Search for the cell housing the specified text and yield its [x, y] center coordinate. 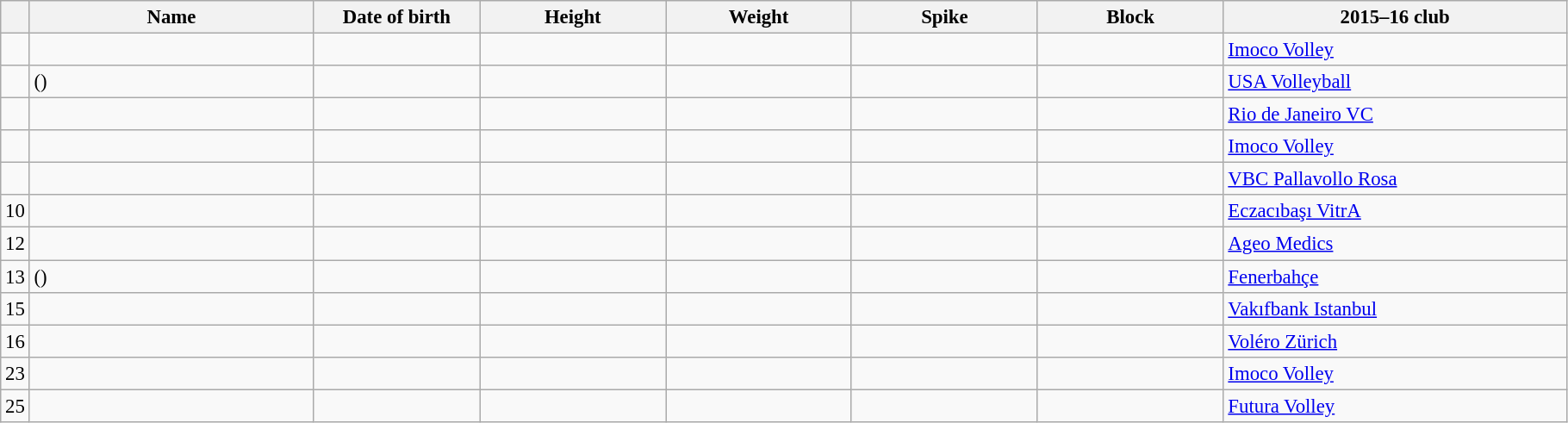
23 [16, 373]
Date of birth [396, 17]
25 [16, 406]
Vakıfbank Istanbul [1395, 308]
Voléro Zürich [1395, 341]
15 [16, 308]
Block [1130, 17]
Name [171, 17]
Spike [944, 17]
Fenerbahçe [1395, 277]
USA Volleyball [1395, 82]
Ageo Medics [1395, 244]
Height [573, 17]
Futura Volley [1395, 406]
12 [16, 244]
2015–16 club [1395, 17]
10 [16, 211]
Eczacıbaşı VitrA [1395, 211]
16 [16, 341]
13 [16, 277]
Weight [759, 17]
Rio de Janeiro VC [1395, 115]
VBC Pallavollo Rosa [1395, 179]
